Find where the given text appears and provide that cell's center as (X, Y) coordinate. 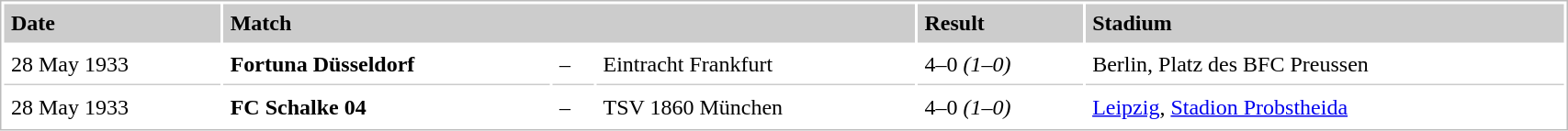
Leipzig, Stadion Probstheida (1325, 107)
Fortuna Düsseldorf (386, 66)
Eintracht Frankfurt (755, 66)
FC Schalke 04 (386, 107)
Stadium (1325, 23)
Match (570, 23)
Berlin, Platz des BFC Preussen (1325, 66)
TSV 1860 München (755, 107)
Date (112, 23)
Result (1000, 23)
